Provide the (x, y) coordinate of the cell's center where the given text is located.  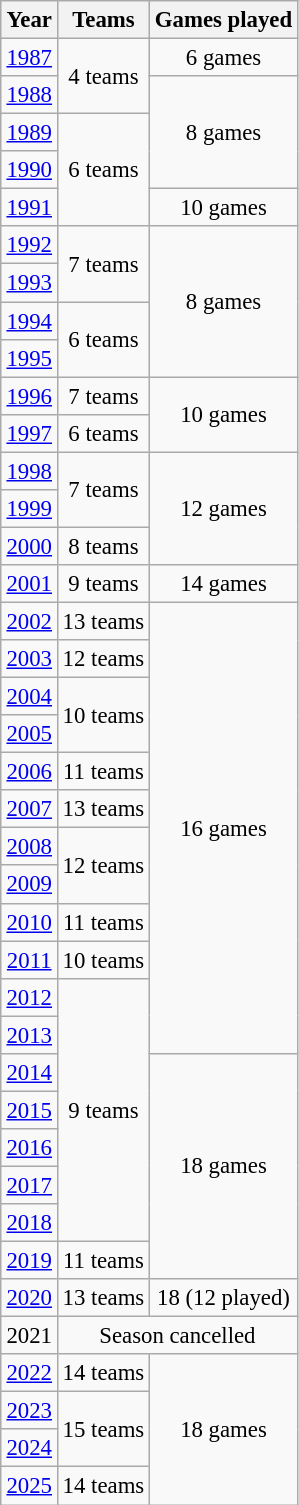
Games played (224, 20)
Teams (103, 20)
2020 (29, 1298)
1995 (29, 358)
2018 (29, 1223)
2001 (29, 584)
12 games (224, 508)
1997 (29, 433)
2013 (29, 1035)
6 games (224, 57)
1989 (29, 133)
1991 (29, 208)
1992 (29, 245)
2017 (29, 1185)
Year (29, 20)
2000 (29, 546)
2004 (29, 696)
15 teams (103, 1430)
2007 (29, 809)
2006 (29, 772)
14 games (224, 584)
4 teams (103, 76)
2022 (29, 1373)
2014 (29, 1072)
16 games (224, 828)
2008 (29, 847)
2005 (29, 734)
1998 (29, 471)
1990 (29, 170)
2016 (29, 1148)
Season cancelled (177, 1336)
1988 (29, 95)
1996 (29, 396)
2009 (29, 884)
2023 (29, 1411)
2021 (29, 1336)
2015 (29, 1110)
2025 (29, 1486)
1999 (29, 508)
2003 (29, 659)
18 (12 played) (224, 1298)
1987 (29, 57)
8 teams (103, 546)
1994 (29, 321)
2019 (29, 1260)
1993 (29, 283)
2012 (29, 997)
2024 (29, 1448)
2002 (29, 621)
2011 (29, 960)
2010 (29, 922)
